Return [X, Y] of the center of cell containing provided text 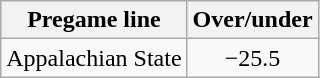
Pregame line [94, 20]
Over/under [252, 20]
−25.5 [252, 58]
Appalachian State [94, 58]
